For the text-containing cell, return its midpoint in (x, y) coordinate format. 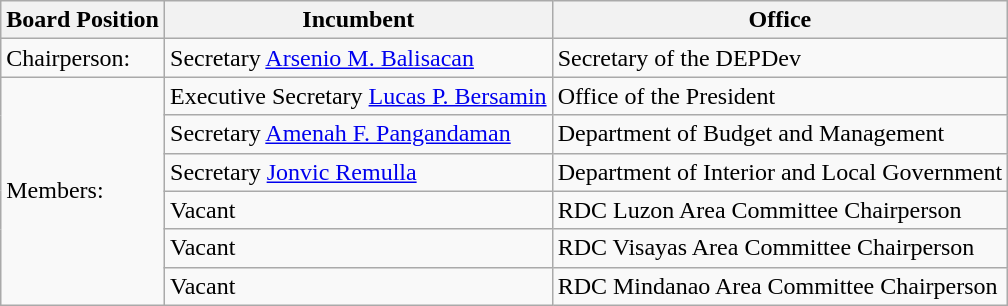
Secretary of the DEPDev (780, 58)
Board Position (83, 20)
Office of the President (780, 96)
Incumbent (359, 20)
Department of Interior and Local Government (780, 172)
Chairperson: (83, 58)
RDC Visayas Area Committee Chairperson (780, 248)
Office (780, 20)
Department of Budget and Management (780, 134)
Secretary Amenah F. Pangandaman (359, 134)
RDC Mindanao Area Committee Chairperson (780, 286)
Members: (83, 191)
RDC Luzon Area Committee Chairperson (780, 210)
Secretary Jonvic Remulla (359, 172)
Executive Secretary Lucas P. Bersamin (359, 96)
Secretary Arsenio M. Balisacan (359, 58)
